Provide the (X, Y) coordinate of the cell's center where the given text is located.  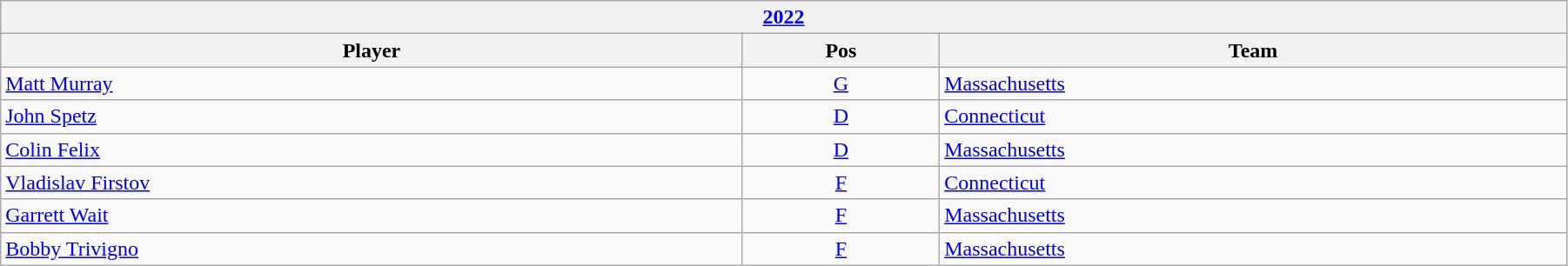
Player (372, 50)
Vladislav Firstov (372, 183)
Colin Felix (372, 150)
2022 (784, 17)
Garrett Wait (372, 216)
John Spetz (372, 116)
Pos (841, 50)
G (841, 83)
Team (1253, 50)
Bobby Trivigno (372, 249)
Matt Murray (372, 83)
